Pinpoint the cell where the given text exists, returning its (x, y) midpoint coordinate. 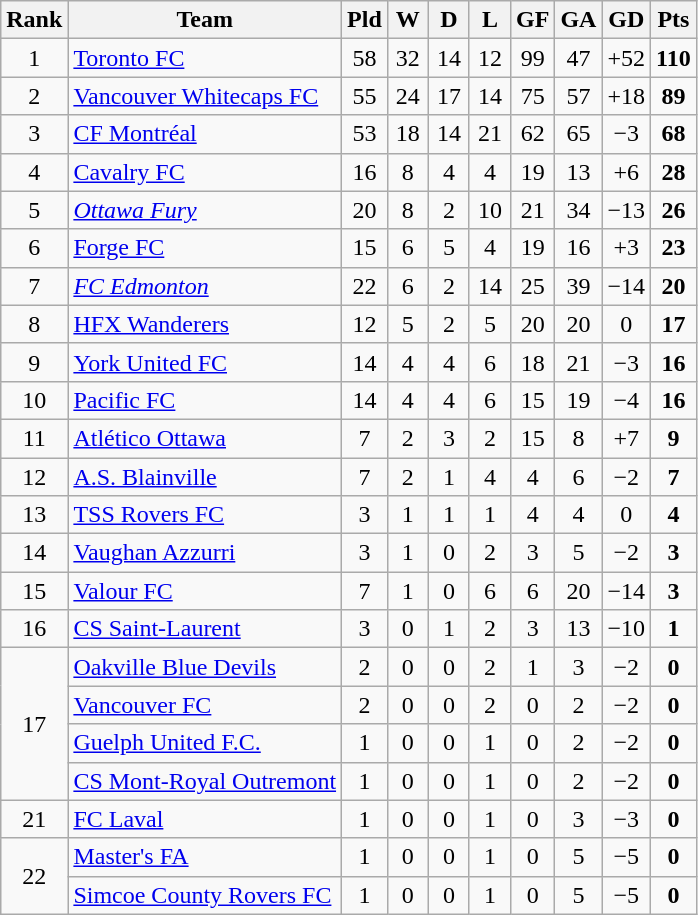
Rank (34, 20)
L (490, 20)
HFX Wanderers (205, 324)
Ottawa Fury (205, 210)
55 (365, 96)
57 (578, 96)
Pld (365, 20)
+6 (626, 172)
+3 (626, 248)
A.S. Blainville (205, 477)
89 (674, 96)
23 (674, 248)
34 (578, 210)
68 (674, 134)
110 (674, 58)
+7 (626, 438)
Forge FC (205, 248)
99 (533, 58)
62 (533, 134)
Simcoe County Rovers FC (205, 895)
CS Saint-Laurent (205, 629)
+18 (626, 96)
Atlético Ottawa (205, 438)
39 (578, 286)
FC Edmonton (205, 286)
47 (578, 58)
26 (674, 210)
75 (533, 96)
CF Montréal (205, 134)
53 (365, 134)
Guelph United F.C. (205, 743)
W (408, 20)
GD (626, 20)
Vancouver FC (205, 705)
York United FC (205, 362)
Cavalry FC (205, 172)
28 (674, 172)
Valour FC (205, 591)
32 (408, 58)
GF (533, 20)
65 (578, 134)
58 (365, 58)
24 (408, 96)
Master's FA (205, 857)
FC Laval (205, 819)
−4 (626, 400)
Pts (674, 20)
−10 (626, 629)
25 (533, 286)
+52 (626, 58)
Vancouver Whitecaps FC (205, 96)
D (448, 20)
GA (578, 20)
CS Mont-Royal Outremont (205, 781)
TSS Rovers FC (205, 515)
−13 (626, 210)
Oakville Blue Devils (205, 667)
Team (205, 20)
Toronto FC (205, 58)
Vaughan Azzurri (205, 553)
11 (34, 438)
Pacific FC (205, 400)
